From the cell containing the given text, extract its center point as [x, y] coordinate. 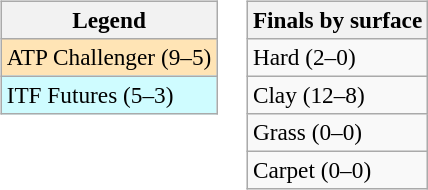
ITF Futures (5–3) [108, 95]
ATP Challenger (9–5) [108, 57]
Hard (2–0) [337, 57]
Clay (12–8) [337, 95]
Finals by surface [337, 20]
Legend [108, 20]
Carpet (0–0) [337, 171]
Grass (0–0) [337, 133]
